Scan for the cell matching the given text and deliver its [x, y] coordinate at center. 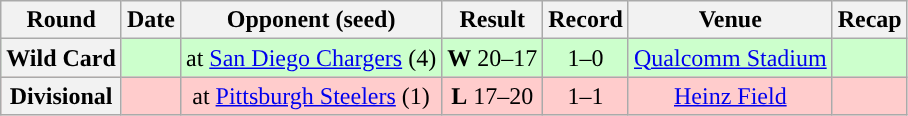
at Pittsburgh Steelers (1) [310, 96]
Recap [870, 20]
L 17–20 [492, 96]
Divisional [62, 96]
1–1 [586, 96]
W 20–17 [492, 58]
Qualcomm Stadium [730, 58]
Record [586, 20]
1–0 [586, 58]
Result [492, 20]
at San Diego Chargers (4) [310, 58]
Venue [730, 20]
Opponent (seed) [310, 20]
Date [150, 20]
Heinz Field [730, 96]
Round [62, 20]
Wild Card [62, 58]
